Output the (x, y) coordinate of the center of the cell containing the given text.  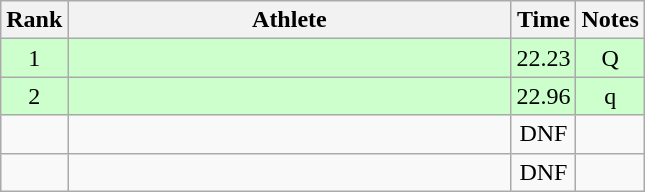
1 (34, 58)
q (610, 96)
Notes (610, 20)
Rank (34, 20)
22.96 (544, 96)
Q (610, 58)
Time (544, 20)
Athlete (290, 20)
2 (34, 96)
22.23 (544, 58)
